Return (x, y) of the center of cell containing provided text 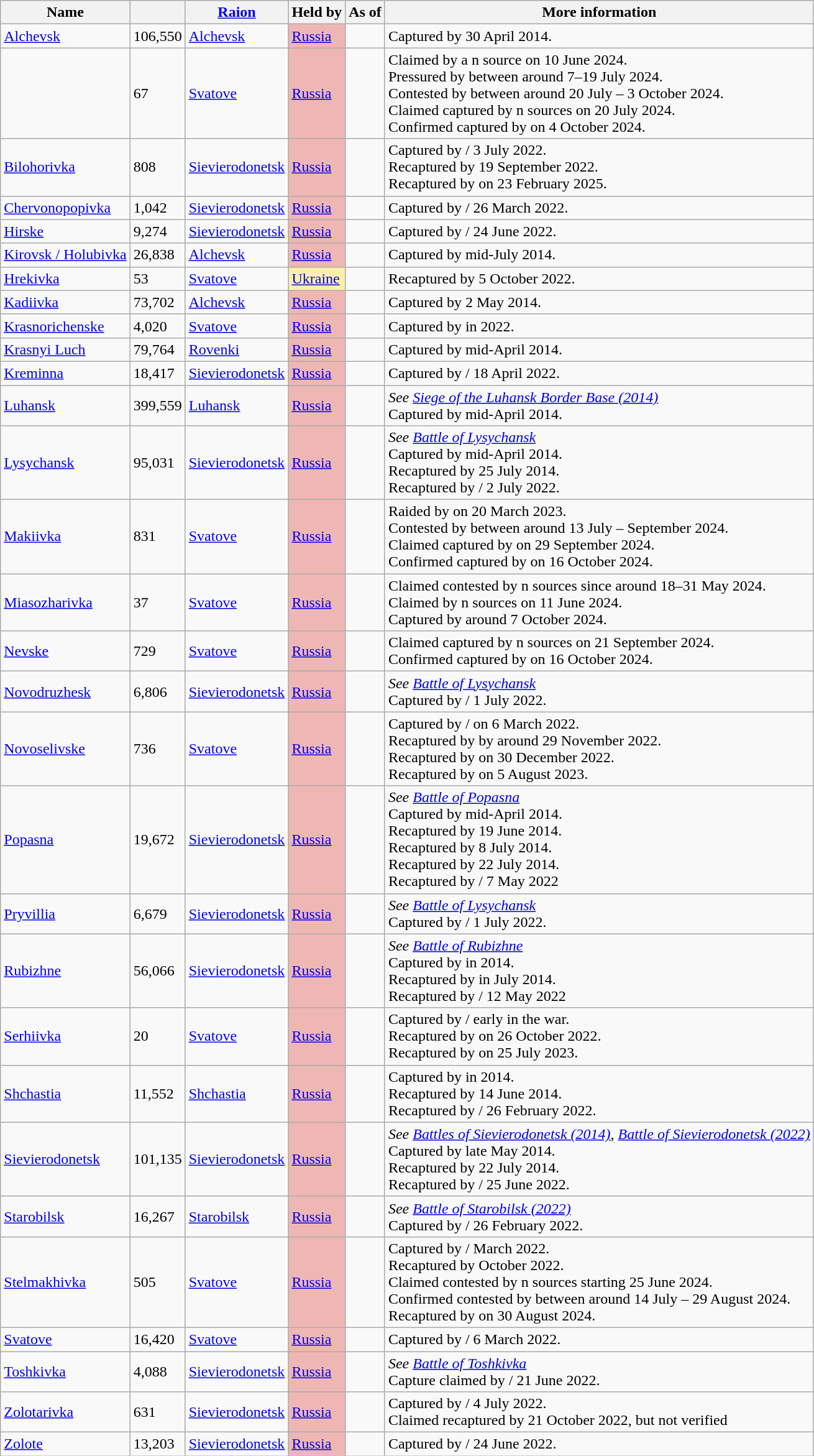
37 (158, 602)
831 (158, 537)
Held by (317, 12)
Ukraine (317, 279)
Captured by 2 May 2014. (599, 302)
Kreminna (65, 373)
11,552 (158, 1094)
More information (599, 12)
Recaptured by 5 October 2022. (599, 279)
Rovenki (237, 349)
Hrekivka (65, 279)
Popasna (65, 839)
Captured by mid-July 2014. (599, 255)
As of (365, 12)
Lysychansk (65, 463)
Toshkivka (65, 1371)
6,679 (158, 914)
Kirovsk / Holubivka (65, 255)
Captured by / 18 April 2022. (599, 373)
Makiivka (65, 537)
20 (158, 1036)
Stelmakhivka (65, 1282)
Claimed contested by n sources since around 18–31 May 2024.Claimed by n sources on 11 June 2024.Captured by around 7 October 2024. (599, 602)
79,764 (158, 349)
736 (158, 749)
101,135 (158, 1159)
631 (158, 1412)
26,838 (158, 255)
Zolotarivka (65, 1412)
Captured by in 2022. (599, 326)
Captured by / 26 March 2022. (599, 208)
See Battle of LysychanskCaptured by mid-April 2014.Recaptured by 25 July 2014.Recaptured by / 2 July 2022. (599, 463)
Serhiivka (65, 1036)
Captured by / early in the war.Recaptured by on 26 October 2022.Recaptured by on 25 July 2023. (599, 1036)
95,031 (158, 463)
399,559 (158, 405)
73,702 (158, 302)
Captured by in 2014.Recaptured by 14 June 2014.Recaptured by / 26 February 2022. (599, 1094)
53 (158, 279)
See Battle of Starobilsk (2022)Captured by / 26 February 2022. (599, 1216)
Bilohorivka (65, 167)
Zolote (65, 1444)
Captured by / 4 July 2022.Claimed recaptured by 21 October 2022, but not verified (599, 1412)
Rubizhne (65, 971)
505 (158, 1282)
Claimed captured by n sources on 21 September 2024.Confirmed captured by on 16 October 2024. (599, 652)
6,806 (158, 691)
Captured by / 6 March 2022. (599, 1339)
18,417 (158, 373)
Captured by 30 April 2014. (599, 36)
Kadiivka (65, 302)
729 (158, 652)
Raion (237, 12)
Miasozharivka (65, 602)
67 (158, 93)
Krasnyi Luch (65, 349)
Captured by mid-April 2014. (599, 349)
See Battle of ToshkivkaCapture claimed by / 21 June 2022. (599, 1371)
19,672 (158, 839)
Pryvillia (65, 914)
1,042 (158, 208)
56,066 (158, 971)
Name (65, 12)
Chervonopopivka (65, 208)
Captured by / on 6 March 2022.Recaptured by by around 29 November 2022.Recaptured by on 30 December 2022. Recaptured by on 5 August 2023. (599, 749)
106,550 (158, 36)
Hirske (65, 231)
Nevske (65, 652)
See Battle of RubizhneCaptured by in 2014.Recaptured by in July 2014.Recaptured by / 12 May 2022 (599, 971)
13,203 (158, 1444)
See Siege of the Luhansk Border Base (2014)Captured by mid-April 2014. (599, 405)
808 (158, 167)
16,420 (158, 1339)
4,088 (158, 1371)
Novodruzhesk (65, 691)
Krasnorichenske (65, 326)
Captured by / 3 July 2022.Recaptured by 19 September 2022.Recaptured by on 23 February 2025. (599, 167)
16,267 (158, 1216)
4,020 (158, 326)
Novoselivske (65, 749)
9,274 (158, 231)
